Scan for the cell matching the given text and deliver its [x, y] coordinate at center. 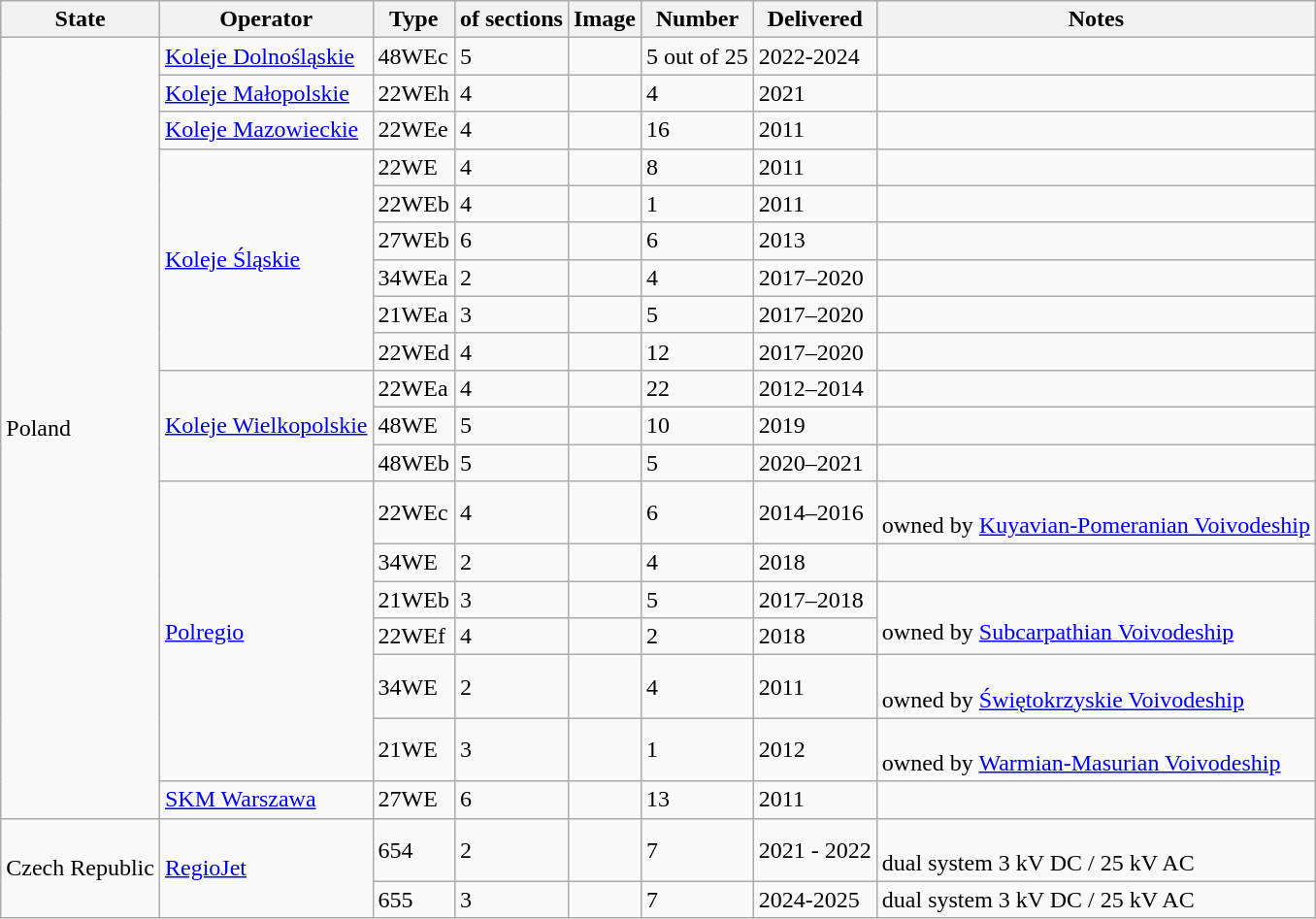
owned by Świętokrzyskie Voivodeship [1096, 687]
Number [698, 19]
22WE [413, 167]
2024-2025 [815, 900]
SKM Warszawa [266, 800]
12 [698, 351]
22WEe [413, 130]
13 [698, 800]
2017–2018 [815, 600]
22WEb [413, 204]
22WEh [413, 93]
22 [698, 388]
2022-2024 [815, 56]
21WEa [413, 314]
2021 [815, 93]
owned by Kuyavian-Pomeranian Voivodeship [1096, 512]
27WE [413, 800]
Operator [266, 19]
2020–2021 [815, 463]
22WEf [413, 637]
Image [604, 19]
8 [698, 167]
Poland [81, 428]
22WEa [413, 388]
2021 - 2022 [815, 850]
2012 [815, 749]
RegioJet [266, 868]
2012–2014 [815, 388]
654 [413, 850]
2019 [815, 425]
Koleje Wielkopolskie [266, 425]
Notes [1096, 19]
22WEc [413, 512]
10 [698, 425]
34WEa [413, 278]
655 [413, 900]
27WEb [413, 241]
Delivered [815, 19]
21WEb [413, 600]
Koleje Dolnośląskie [266, 56]
Polregio [266, 631]
21WE [413, 749]
Koleje Małopolskie [266, 93]
2013 [815, 241]
Type [413, 19]
Czech Republic [81, 868]
5 out of 25 [698, 56]
owned by Subcarpathian Voivodeship [1096, 618]
48WEc [413, 56]
48WEb [413, 463]
Koleje Mazowieckie [266, 130]
16 [698, 130]
48WE [413, 425]
of sections [510, 19]
owned by Warmian-Masurian Voivodeship [1096, 749]
2014–2016 [815, 512]
State [81, 19]
Koleje Śląskie [266, 259]
22WEd [413, 351]
